Return the (x, y) coordinate for the center point of the cell that contains the specified text.  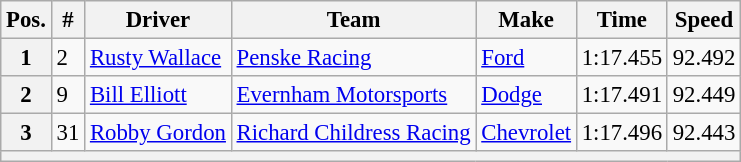
Driver (158, 20)
Chevrolet (526, 133)
31 (68, 133)
1 (26, 58)
Robby Gordon (158, 133)
1:17.455 (622, 58)
92.492 (704, 58)
3 (26, 133)
Pos. (26, 20)
92.443 (704, 133)
Penske Racing (354, 58)
92.449 (704, 95)
# (68, 20)
Rusty Wallace (158, 58)
Speed (704, 20)
Time (622, 20)
Richard Childress Racing (354, 133)
9 (68, 95)
Bill Elliott (158, 95)
Ford (526, 58)
Team (354, 20)
Make (526, 20)
Evernham Motorsports (354, 95)
1:17.491 (622, 95)
Dodge (526, 95)
1:17.496 (622, 133)
